From the cell containing the given text, extract its center point as (X, Y) coordinate. 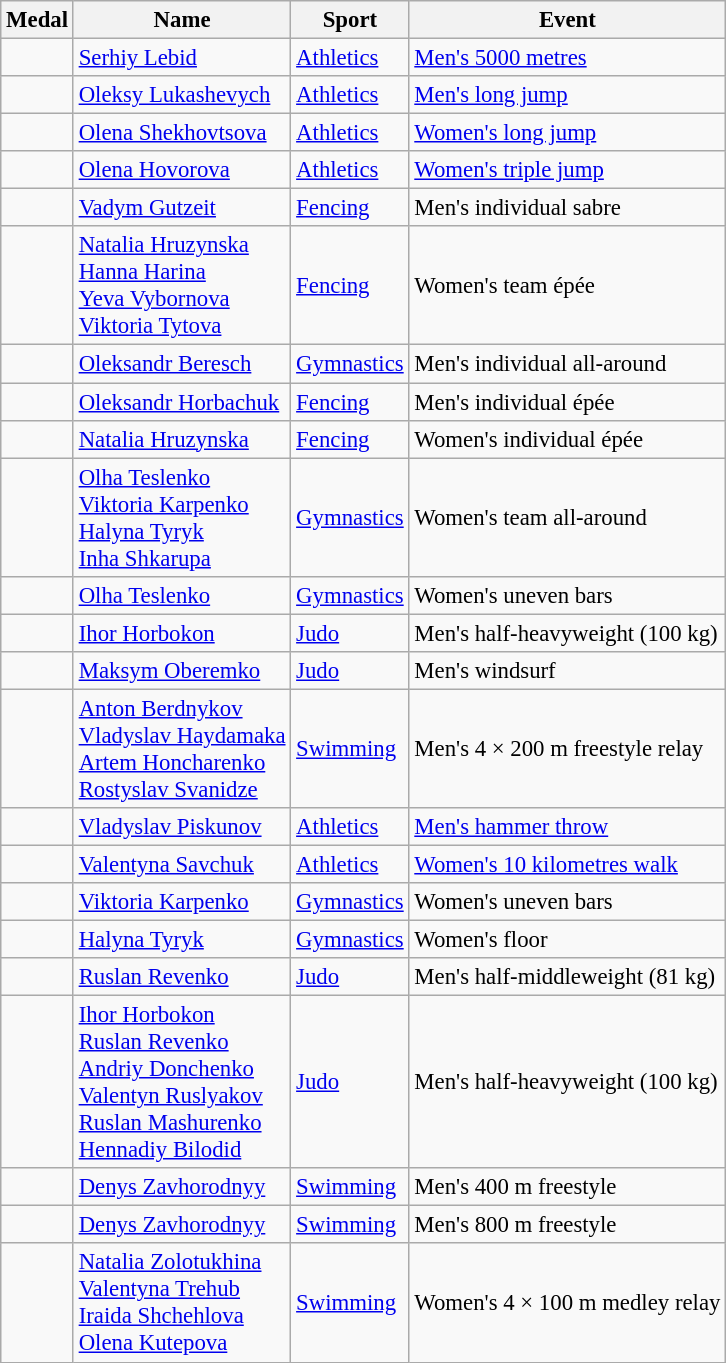
Women's triple jump (568, 170)
Natalia HruzynskaHanna HarinaYeva VybornovaViktoria Tytova (182, 286)
Men's 800 m freestyle (568, 1225)
Sport (350, 20)
Men's 5000 metres (568, 58)
Men's individual sabre (568, 208)
Oleksy Lukashevych (182, 95)
Natalia Hruzynska (182, 439)
Ihor HorbokonRuslan RevenkoAndriy DonchenkoValentyn RuslyakovRuslan MashurenkoHennadiy Bilodid (182, 1082)
Men's half-middleweight (81 kg) (568, 977)
Women's long jump (568, 133)
Valentyna Savchuk (182, 864)
Olena Hovorova (182, 170)
Name (182, 20)
Oleksandr Beresch (182, 364)
Serhiy Lebid (182, 58)
Maksym Oberemko (182, 671)
Men's hammer throw (568, 827)
Vadym Gutzeit (182, 208)
Women's team all-around (568, 518)
Oleksandr Horbachuk (182, 402)
Men's individual épée (568, 402)
Olha TeslenkoViktoria KarpenkoHalyna TyrykInha Shkarupa (182, 518)
Women's floor (568, 940)
Olha Teslenko (182, 595)
Halyna Tyryk (182, 940)
Olena Shekhovtsova (182, 133)
Men's 400 m freestyle (568, 1187)
Anton BerdnykovVladyslav HaydamakaArtem HoncharenkoRostyslav Svanidze (182, 748)
Men's long jump (568, 95)
Event (568, 20)
Men's windsurf (568, 671)
Ihor Horbokon (182, 633)
Men's individual all-around (568, 364)
Ruslan Revenko (182, 977)
Men's 4 × 200 m freestyle relay (568, 748)
Vladyslav Piskunov (182, 827)
Women's 4 × 100 m medley relay (568, 1304)
Women's team épée (568, 286)
Natalia ZolotukhinaValentyna TrehubIraida ShchehlovaOlena Kutepova (182, 1304)
Women's 10 kilometres walk (568, 864)
Medal (38, 20)
Women's individual épée (568, 439)
Viktoria Karpenko (182, 902)
